Return the (X, Y) coordinate for the center point of the cell that contains the specified text.  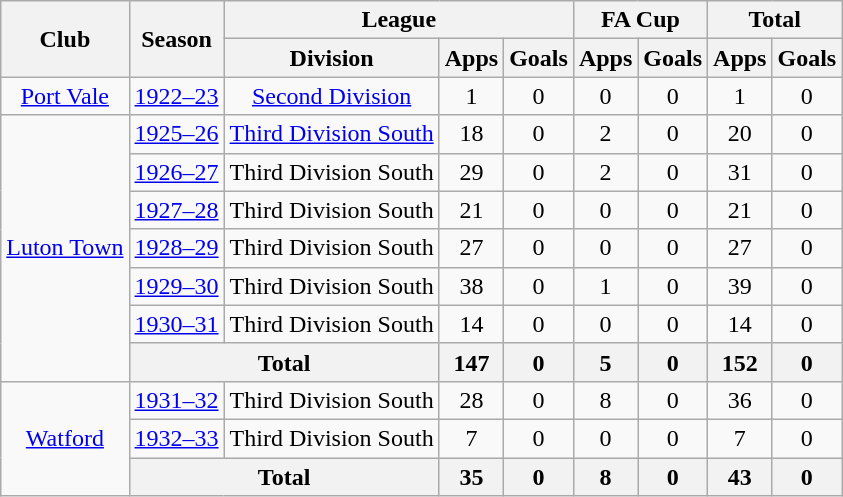
1928–29 (176, 248)
5 (605, 362)
1927–28 (176, 210)
35 (471, 477)
FA Cup (640, 20)
Second Division (332, 96)
1931–32 (176, 400)
League (398, 20)
20 (740, 134)
Port Vale (65, 96)
1930–31 (176, 324)
31 (740, 172)
147 (471, 362)
1925–26 (176, 134)
1922–23 (176, 96)
39 (740, 286)
43 (740, 477)
152 (740, 362)
1926–27 (176, 172)
36 (740, 400)
Season (176, 39)
18 (471, 134)
28 (471, 400)
1929–30 (176, 286)
Luton Town (65, 248)
Division (332, 58)
Watford (65, 438)
1932–33 (176, 438)
Club (65, 39)
29 (471, 172)
38 (471, 286)
